Capture the cell that displays the provided text and extract its (x, y) central coordinate. 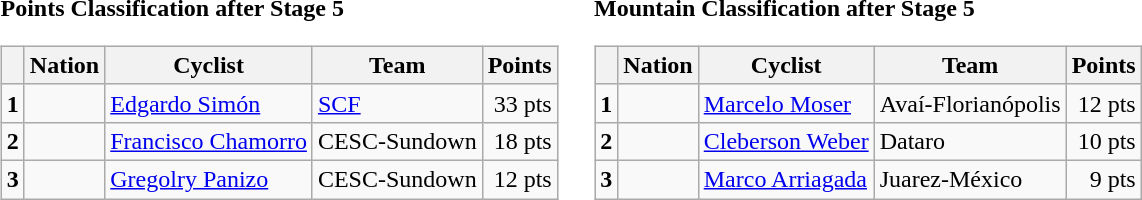
10 pts (1104, 141)
Avaí-Florianópolis (970, 103)
Cleberson Weber (786, 141)
SCF (397, 103)
Edgardo Simón (209, 103)
Marcelo Moser (786, 103)
Marco Arriagada (786, 179)
Juarez-México (970, 179)
9 pts (1104, 179)
Gregolry Panizo (209, 179)
Francisco Chamorro (209, 141)
18 pts (520, 141)
Dataro (970, 141)
33 pts (520, 103)
